For the text-containing cell, return its midpoint in (X, Y) coordinate format. 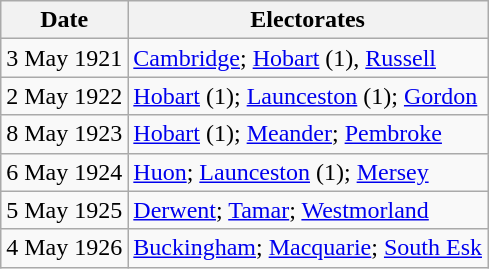
6 May 1924 (64, 172)
Huon; Launceston (1); Mersey (308, 172)
Buckingham; Macquarie; South Esk (308, 248)
Hobart (1); Launceston (1); Gordon (308, 96)
3 May 1921 (64, 58)
2 May 1922 (64, 96)
Derwent; Tamar; Westmorland (308, 210)
4 May 1926 (64, 248)
Electorates (308, 20)
Date (64, 20)
Cambridge; Hobart (1), Russell (308, 58)
8 May 1923 (64, 134)
5 May 1925 (64, 210)
Hobart (1); Meander; Pembroke (308, 134)
